Find where the given text appears and provide that cell's center as [X, Y] coordinate. 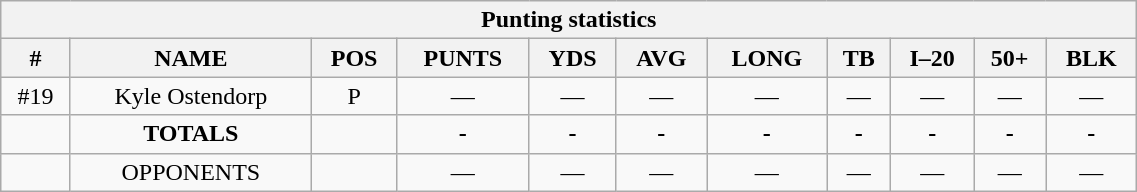
TB [859, 58]
Punting statistics [569, 20]
# [36, 58]
TOTALS [190, 134]
P [354, 96]
AVG [661, 58]
POS [354, 58]
LONG [768, 58]
Kyle Ostendorp [190, 96]
PUNTS [463, 58]
BLK [1092, 58]
OPPONENTS [190, 172]
I–20 [932, 58]
#19 [36, 96]
YDS [572, 58]
50+ [1010, 58]
NAME [190, 58]
